Scan for the cell matching the given text and deliver its [x, y] coordinate at center. 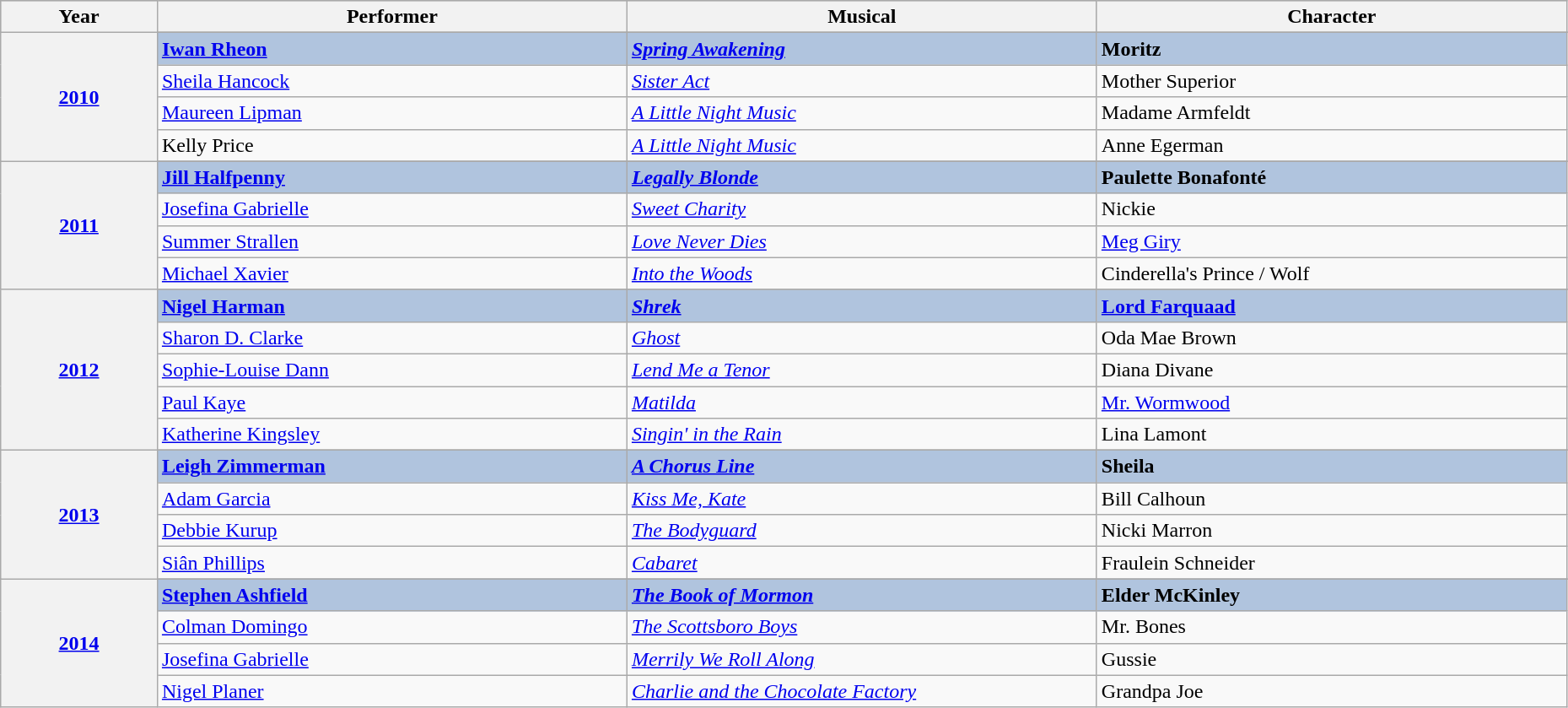
Elder McKinley [1331, 595]
Character [1331, 17]
Anne Egerman [1331, 145]
The Bodyguard [862, 531]
Cabaret [862, 563]
Year [79, 17]
Stephen Ashfield [391, 595]
Nigel Planer [391, 691]
Love Never Dies [862, 241]
Mother Superior [1331, 81]
Kiss Me, Kate [862, 499]
Diana Divane [1331, 370]
Meg Giry [1331, 241]
2011 [79, 225]
Sheila Hancock [391, 81]
Lord Farquaad [1331, 305]
Kelly Price [391, 145]
Shrek [862, 305]
Spring Awakening [862, 49]
Grandpa Joe [1331, 691]
Iwan Rheon [391, 49]
Summer Strallen [391, 241]
Oda Mae Brown [1331, 338]
Katherine Kingsley [391, 435]
Colman Domingo [391, 627]
2013 [79, 515]
Bill Calhoun [1331, 499]
Lend Me a Tenor [862, 370]
Performer [391, 17]
Singin' in the Rain [862, 435]
Matilda [862, 403]
Sister Act [862, 81]
Moritz [1331, 49]
Mr. Bones [1331, 627]
2012 [79, 370]
Into the Woods [862, 273]
Siân Phillips [391, 563]
Sheila [1331, 467]
Paul Kaye [391, 403]
Debbie Kurup [391, 531]
Nicki Marron [1331, 531]
Maureen Lipman [391, 113]
Charlie and the Chocolate Factory [862, 691]
Paulette Bonafonté [1331, 177]
Mr. Wormwood [1331, 403]
Sophie-Louise Dann [391, 370]
The Book of Mormon [862, 595]
Ghost [862, 338]
Musical [862, 17]
Michael Xavier [391, 273]
Merrily We Roll Along [862, 659]
Nickie [1331, 209]
The Scottsboro Boys [862, 627]
Gussie [1331, 659]
Sweet Charity [862, 209]
2014 [79, 643]
2010 [79, 97]
Madame Armfeldt [1331, 113]
Sharon D. Clarke [391, 338]
Adam Garcia [391, 499]
Lina Lamont [1331, 435]
Cinderella's Prince / Wolf [1331, 273]
A Chorus Line [862, 467]
Nigel Harman [391, 305]
Legally Blonde [862, 177]
Leigh Zimmerman [391, 467]
Jill Halfpenny [391, 177]
Fraulein Schneider [1331, 563]
